Extract the (X, Y) coordinate from the center of the cell holding the provided text.  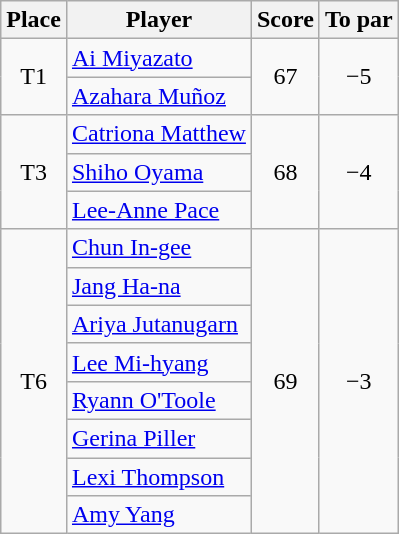
Lee-Anne Pace (158, 210)
Ryann O'Toole (158, 400)
Player (158, 20)
T3 (34, 172)
Chun In-gee (158, 248)
To par (358, 20)
−4 (358, 172)
−3 (358, 381)
Gerina Piller (158, 438)
−5 (358, 77)
T1 (34, 77)
Jang Ha-na (158, 286)
Score (285, 20)
Place (34, 20)
Azahara Muñoz (158, 96)
69 (285, 381)
Amy Yang (158, 515)
Shiho Oyama (158, 172)
68 (285, 172)
Lee Mi-hyang (158, 362)
T6 (34, 381)
Ai Miyazato (158, 58)
Catriona Matthew (158, 134)
Lexi Thompson (158, 477)
67 (285, 77)
Ariya Jutanugarn (158, 324)
